From the cell containing the given text, extract its center point as [x, y] coordinate. 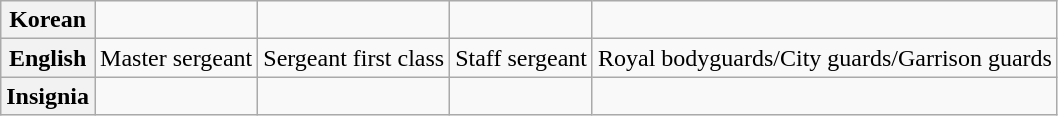
Korean [48, 20]
Master sergeant [176, 58]
Insignia [48, 96]
Staff sergeant [522, 58]
English [48, 58]
Sergeant first class [354, 58]
Royal bodyguards/City guards/Garrison guards [824, 58]
